Return the [X, Y] coordinate for the center point of the cell that contains the specified text.  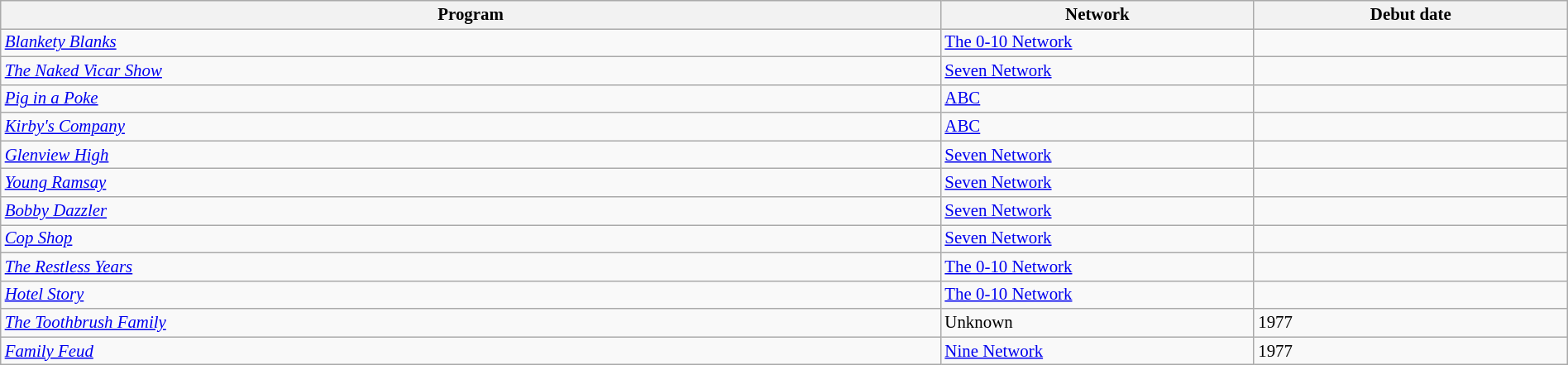
Young Ramsay [471, 183]
Program [471, 15]
Bobby Dazzler [471, 211]
Kirby's Company [471, 127]
The Restless Years [471, 267]
Family Feud [471, 351]
Glenview High [471, 155]
Debut date [1411, 15]
Blankety Blanks [471, 42]
Unknown [1097, 323]
Nine Network [1097, 351]
The Toothbrush Family [471, 323]
Hotel Story [471, 295]
Network [1097, 15]
Cop Shop [471, 238]
The Naked Vicar Show [471, 70]
Pig in a Poke [471, 98]
